Locate the cell with the specified text and output its (x, y) center coordinate. 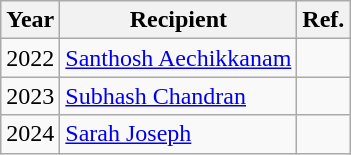
Year (30, 20)
Recipient (178, 20)
Subhash Chandran (178, 96)
Santhosh Aechikkanam (178, 58)
2022 (30, 58)
2024 (30, 134)
Ref. (324, 20)
Sarah Joseph (178, 134)
2023 (30, 96)
